Provide the (x, y) coordinate of the cell's center where the given text is located.  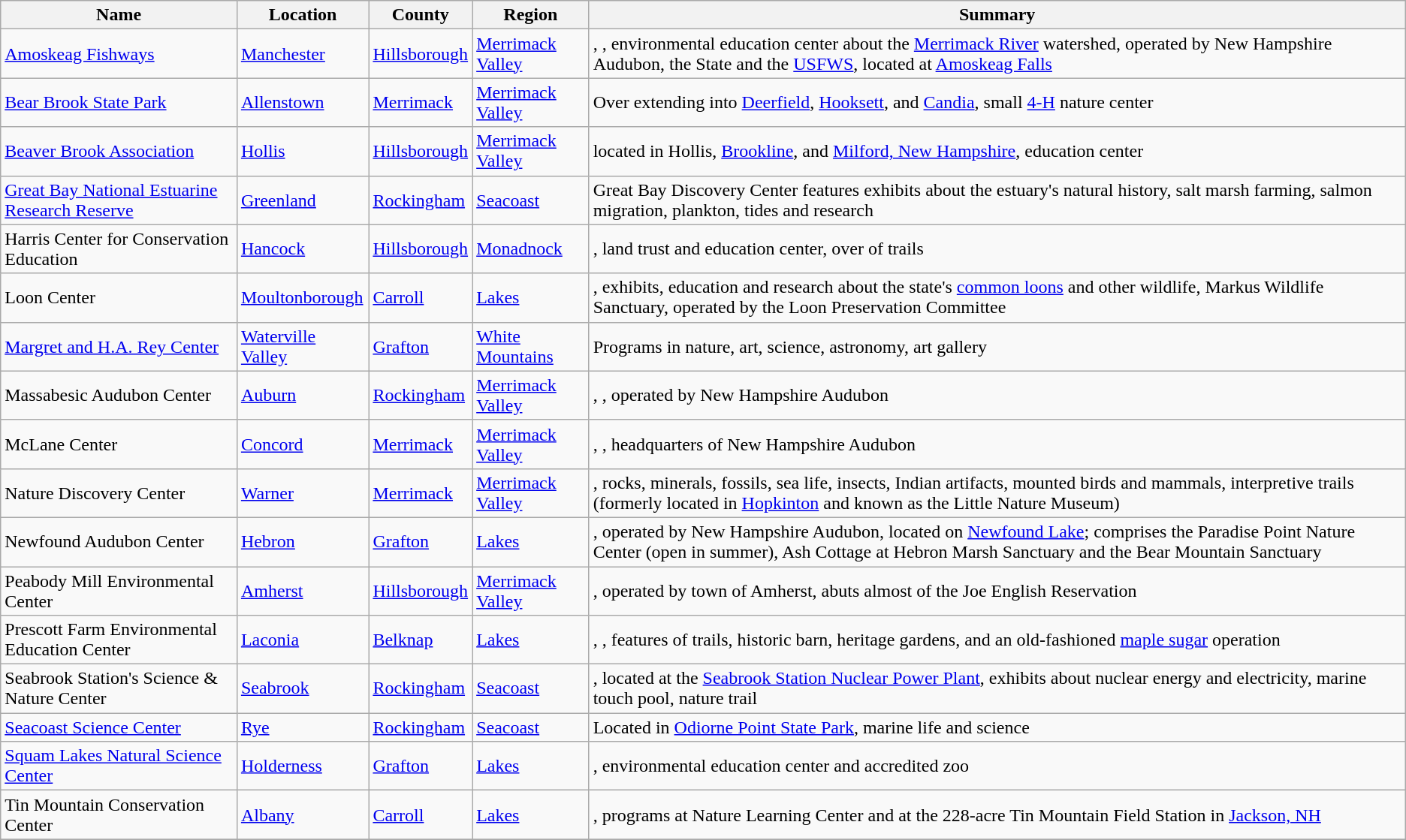
Tin Mountain Conservation Center (119, 815)
Hebron (303, 542)
McLane Center (119, 444)
Albany (303, 815)
Programs in nature, art, science, astronomy, art gallery (997, 347)
Peabody Mill Environmental Center (119, 590)
Seabrook (303, 689)
Amoskeag Fishways (119, 54)
Auburn (303, 395)
, , operated by New Hampshire Audubon (997, 395)
Seacoast Science Center (119, 727)
Bear Brook State Park (119, 102)
Over extending into Deerfield, Hooksett, and Candia, small 4-H nature center (997, 102)
Squam Lakes Natural Science Center (119, 766)
, operated by town of Amherst, abuts almost of the Joe English Reservation (997, 590)
located in Hollis, Brookline, and Milford, New Hampshire, education center (997, 152)
Laconia (303, 640)
Moultonborough (303, 297)
Loon Center (119, 297)
Margret and H.A. Rey Center (119, 347)
Belknap (421, 640)
, , features of trails, historic barn, heritage gardens, and an old-fashioned maple sugar operation (997, 640)
Beaver Brook Association (119, 152)
White Mountains (531, 347)
Rye (303, 727)
Prescott Farm Environmental Education Center (119, 640)
Harris Center for Conservation Education (119, 249)
Greenland (303, 200)
Manchester (303, 54)
, land trust and education center, over of trails (997, 249)
Name (119, 15)
Monadnock (531, 249)
Seabrook Station's Science & Nature Center (119, 689)
Location (303, 15)
Allenstown (303, 102)
Hancock (303, 249)
Waterville Valley (303, 347)
Warner (303, 492)
Region (531, 15)
, , headquarters of New Hampshire Audubon (997, 444)
Nature Discovery Center (119, 492)
Newfound Audubon Center (119, 542)
Amherst (303, 590)
, located at the Seabrook Station Nuclear Power Plant, exhibits about nuclear energy and electricity, marine touch pool, nature trail (997, 689)
Massabesic Audubon Center (119, 395)
County (421, 15)
Great Bay Discovery Center features exhibits about the estuary's natural history, salt marsh farming, salmon migration, plankton, tides and research (997, 200)
Great Bay National Estuarine Research Reserve (119, 200)
Holderness (303, 766)
Located in Odiorne Point State Park, marine life and science (997, 727)
Summary (997, 15)
, programs at Nature Learning Center and at the 228-acre Tin Mountain Field Station in Jackson, NH (997, 815)
, environmental education center and accredited zoo (997, 766)
Hollis (303, 152)
Concord (303, 444)
